Extract the [x, y] coordinate from the center of the cell holding the provided text.  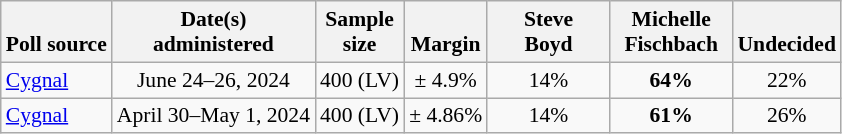
Margin [446, 32]
Poll source [56, 32]
61% [672, 116]
June 24–26, 2024 [214, 80]
SteveBoyd [548, 32]
± 4.9% [446, 80]
± 4.86% [446, 116]
Undecided [786, 32]
Samplesize [360, 32]
22% [786, 80]
MichelleFischbach [672, 32]
26% [786, 116]
Date(s)administered [214, 32]
April 30–May 1, 2024 [214, 116]
64% [672, 80]
